Scan for the cell matching the given text and deliver its (x, y) coordinate at center. 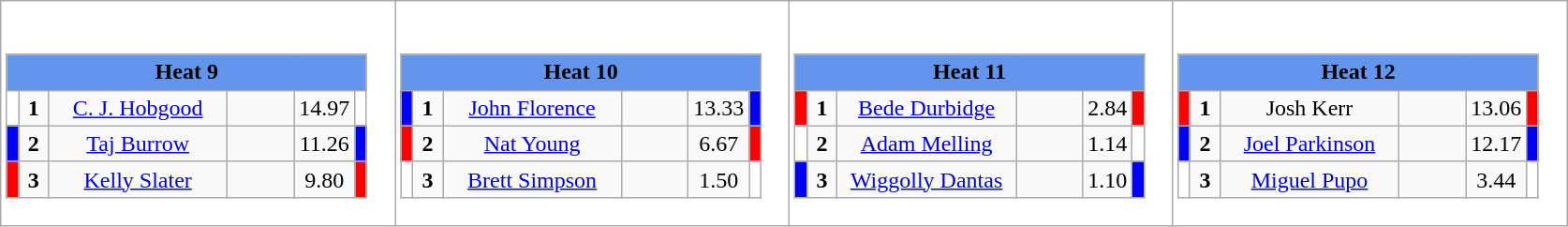
Kelly Slater (139, 179)
Taj Burrow (139, 144)
Heat 9 1 C. J. Hobgood 14.97 2 Taj Burrow 11.26 3 Kelly Slater 9.80 (199, 113)
Heat 12 (1358, 72)
13.06 (1497, 108)
9.80 (324, 179)
6.67 (719, 144)
1.50 (719, 179)
Heat 12 1 Josh Kerr 13.06 2 Joel Parkinson 12.17 3 Miguel Pupo 3.44 (1369, 113)
2.84 (1107, 108)
C. J. Hobgood (139, 108)
Heat 10 (581, 72)
13.33 (719, 108)
Miguel Pupo (1309, 179)
Bede Durbidge (927, 108)
Joel Parkinson (1309, 144)
1.10 (1107, 179)
3.44 (1497, 179)
Nat Young (532, 144)
Wiggolly Dantas (927, 179)
Heat 11 (969, 72)
14.97 (324, 108)
Heat 9 (186, 72)
12.17 (1497, 144)
Brett Simpson (532, 179)
Heat 11 1 Bede Durbidge 2.84 2 Adam Melling 1.14 3 Wiggolly Dantas 1.10 (982, 113)
11.26 (324, 144)
Adam Melling (927, 144)
Heat 10 1 John Florence 13.33 2 Nat Young 6.67 3 Brett Simpson 1.50 (592, 113)
Josh Kerr (1309, 108)
John Florence (532, 108)
1.14 (1107, 144)
